Determine the [x, y] coordinate at the center of the cell enclosing the given text.  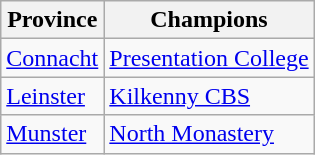
Kilkenny CBS [209, 96]
Champions [209, 20]
North Monastery [209, 134]
Munster [52, 134]
Connacht [52, 58]
Leinster [52, 96]
Province [52, 20]
Presentation College [209, 58]
